Locate the cell with the specified text and output its (X, Y) center coordinate. 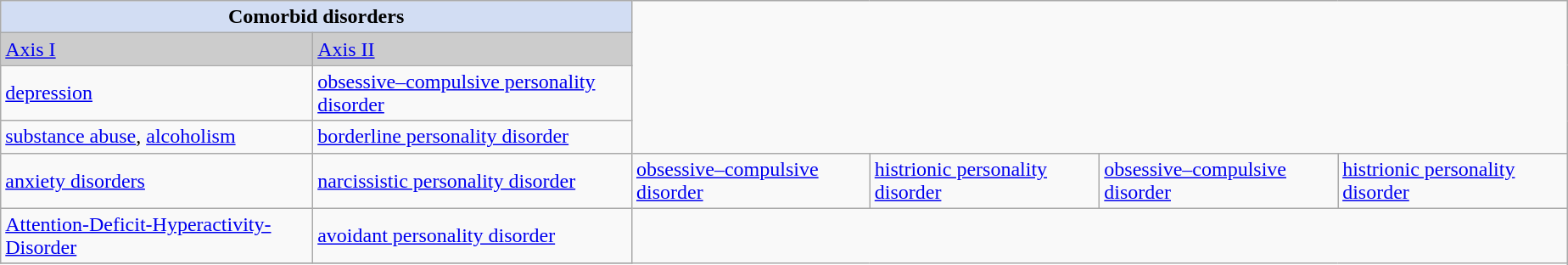
narcissistic personality disorder (473, 180)
Axis II (473, 49)
depression (157, 93)
avoidant personality disorder (473, 236)
Axis I (157, 49)
anxiety disorders (157, 180)
obsessive–compulsive personality disorder (473, 93)
borderline personality disorder (473, 137)
Attention-Deficit-Hyperactivity-Disorder (157, 236)
substance abuse, alcoholism (157, 137)
Comorbid disorders (316, 17)
